Provide the [X, Y] coordinate of the cell's center where the given text is located.  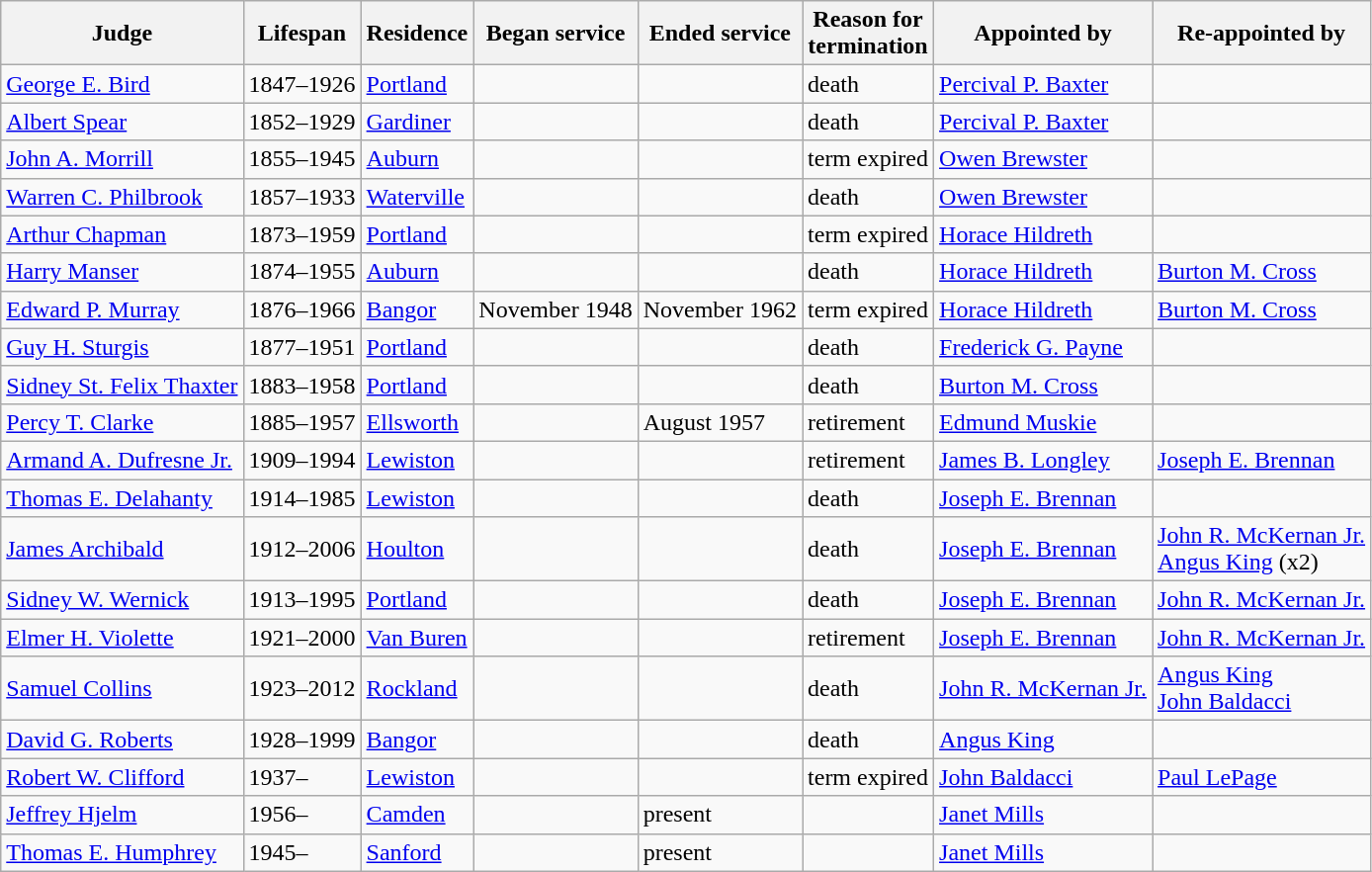
1937– [302, 777]
Ended service [720, 34]
Appointed by [1044, 34]
1912–2006 [302, 550]
Samuel Collins [123, 688]
John Baldacci [1044, 777]
Edward P. Murray [123, 309]
Thomas E. Delahanty [123, 497]
November 1948 [556, 309]
Rockland [417, 688]
Camden [417, 815]
1945– [302, 852]
1923–2012 [302, 688]
David G. Roberts [123, 740]
Ellsworth [417, 422]
Edmund Muskie [1044, 422]
John R. McKernan Jr.Angus King (x2) [1261, 550]
Guy H. Sturgis [123, 347]
1852–1929 [302, 122]
Reason fortermination [868, 34]
1913–1995 [302, 600]
Houlton [417, 550]
November 1962 [720, 309]
1928–1999 [302, 740]
August 1957 [720, 422]
Residence [417, 34]
John A. Morrill [123, 159]
Percy T. Clarke [123, 422]
Robert W. Clifford [123, 777]
Thomas E. Humphrey [123, 852]
Began service [556, 34]
Sidney St. Felix Thaxter [123, 385]
James B. Longley [1044, 460]
1914–1985 [302, 497]
Arthur Chapman [123, 234]
Jeffrey Hjelm [123, 815]
Albert Spear [123, 122]
1877–1951 [302, 347]
Paul LePage [1261, 777]
1876–1966 [302, 309]
Harry Manser [123, 272]
1855–1945 [302, 159]
Lifespan [302, 34]
Waterville [417, 197]
Re-appointed by [1261, 34]
James Archibald [123, 550]
Gardiner [417, 122]
1874–1955 [302, 272]
1847–1926 [302, 84]
Warren C. Philbrook [123, 197]
1921–2000 [302, 638]
1885–1957 [302, 422]
Sanford [417, 852]
1956– [302, 815]
1857–1933 [302, 197]
1883–1958 [302, 385]
1909–1994 [302, 460]
Van Buren [417, 638]
Elmer H. Violette [123, 638]
Judge [123, 34]
Angus King [1044, 740]
Frederick G. Payne [1044, 347]
Angus KingJohn Baldacci [1261, 688]
1873–1959 [302, 234]
George E. Bird [123, 84]
Sidney W. Wernick [123, 600]
Armand A. Dufresne Jr. [123, 460]
